Return the (X, Y) coordinate for the center point of the cell that contains the specified text.  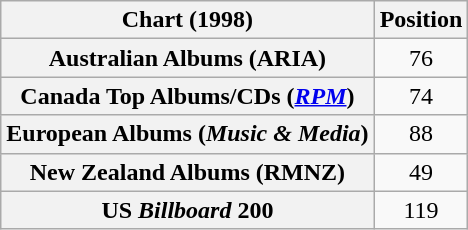
119 (421, 210)
US Billboard 200 (188, 210)
74 (421, 96)
49 (421, 172)
Chart (1998) (188, 20)
Australian Albums (ARIA) (188, 58)
European Albums (Music & Media) (188, 134)
76 (421, 58)
88 (421, 134)
Canada Top Albums/CDs (RPM) (188, 96)
Position (421, 20)
New Zealand Albums (RMNZ) (188, 172)
